Extract the [x, y] coordinate from the center of the cell holding the provided text.  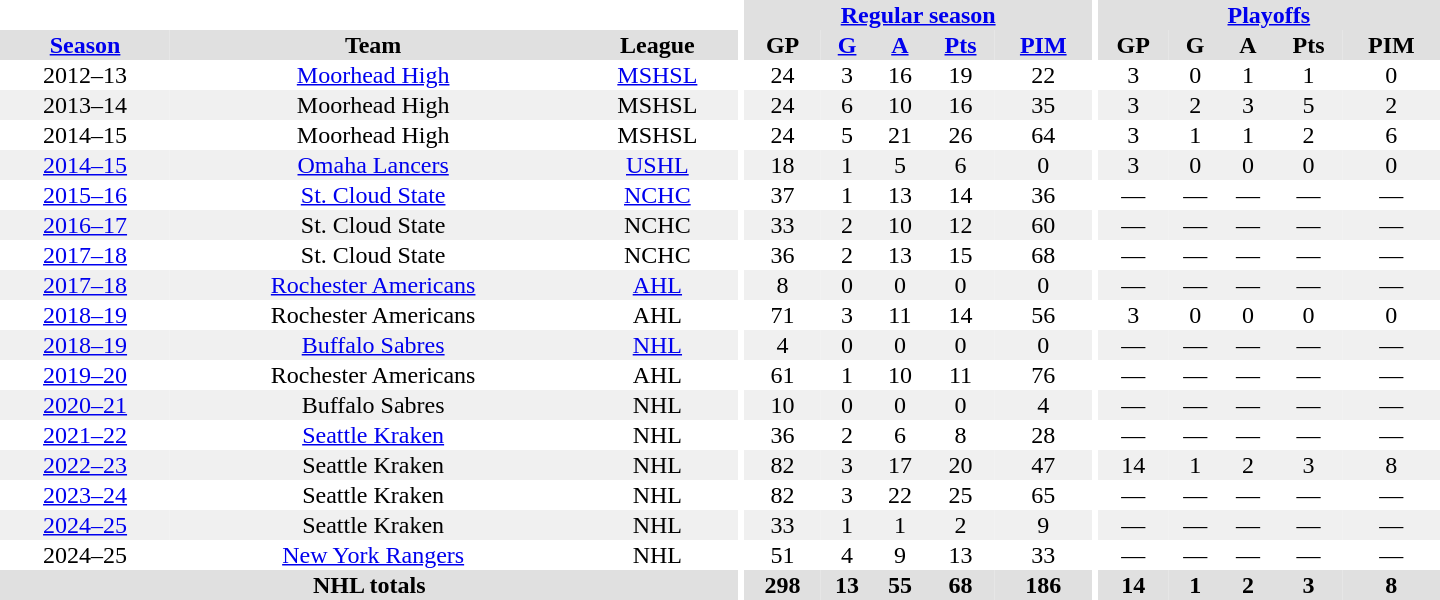
18 [782, 165]
12 [960, 225]
2015–16 [85, 195]
2022–23 [85, 465]
2019–20 [85, 375]
20 [960, 465]
Season [85, 45]
2021–22 [85, 435]
60 [1044, 225]
56 [1044, 315]
76 [1044, 375]
35 [1044, 105]
55 [900, 585]
Omaha Lancers [373, 165]
League [657, 45]
298 [782, 585]
NHL totals [370, 585]
2016–17 [85, 225]
New York Rangers [373, 555]
186 [1044, 585]
37 [782, 195]
USHL [657, 165]
Regular season [918, 15]
51 [782, 555]
21 [900, 135]
15 [960, 255]
2013–14 [85, 105]
2020–21 [85, 405]
65 [1044, 495]
28 [1044, 435]
64 [1044, 135]
19 [960, 75]
2012–13 [85, 75]
47 [1044, 465]
61 [782, 375]
Team [373, 45]
2023–24 [85, 495]
Playoffs [1269, 15]
25 [960, 495]
17 [900, 465]
71 [782, 315]
26 [960, 135]
